Detect which cell encompasses the target text, then output its [X, Y] center coordinate. 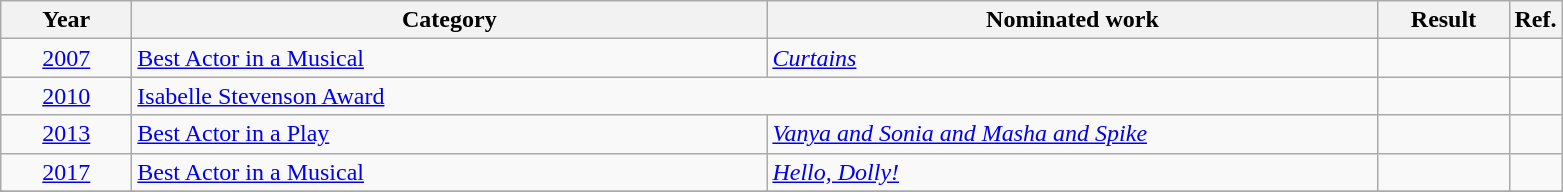
2013 [66, 134]
2007 [66, 58]
Vanya and Sonia and Masha and Spike [1072, 134]
Hello, Dolly! [1072, 172]
Nominated work [1072, 20]
Year [66, 20]
Isabelle Stevenson Award [755, 96]
Result [1444, 20]
2010 [66, 96]
Curtains [1072, 58]
2017 [66, 172]
Ref. [1536, 20]
Best Actor in a Play [450, 134]
Category [450, 20]
